Pinpoint the cell where the given text exists, returning its (X, Y) midpoint coordinate. 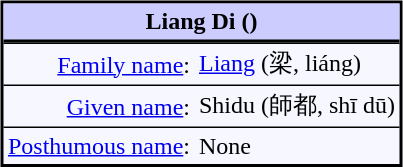
Given name: (98, 105)
Liang (梁, liáng) (296, 63)
Liang Di () (201, 24)
Posthumous name: (98, 145)
Family name: (98, 63)
Shidu (師都, shī dū) (296, 105)
None (296, 145)
